Scan for the cell matching the given text and deliver its [x, y] coordinate at center. 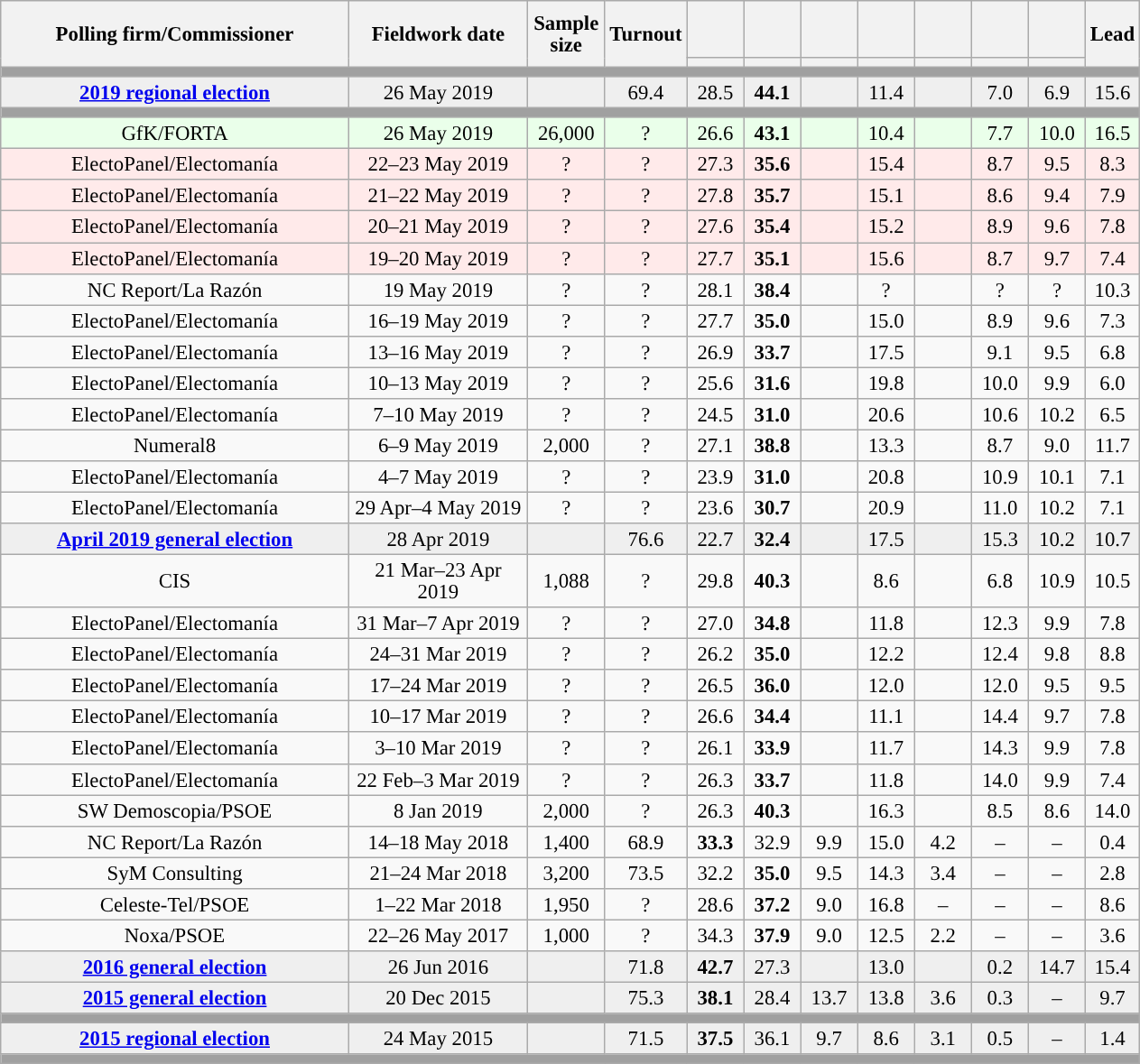
10.7 [1112, 540]
20–21 May 2019 [438, 227]
8.5 [1000, 810]
15.2 [886, 227]
38.8 [773, 446]
7.7 [1000, 134]
10.1 [1056, 476]
6.5 [1112, 415]
10.5 [1112, 581]
68.9 [646, 841]
9.1 [1000, 352]
1,950 [566, 904]
27.8 [715, 197]
15.3 [1000, 540]
15.1 [886, 197]
8.8 [1112, 655]
13.7 [829, 998]
12.2 [886, 655]
Numeral8 [175, 446]
1,400 [566, 841]
28 Apr 2019 [438, 540]
25.6 [715, 383]
8 Jan 2019 [438, 810]
37.5 [715, 1040]
34.4 [773, 717]
Turnout [646, 34]
10–13 May 2019 [438, 383]
37.9 [773, 935]
21–24 Mar 2018 [438, 874]
17–24 Mar 2019 [438, 686]
22.7 [715, 540]
2016 general election [175, 967]
38.1 [715, 998]
26.1 [715, 749]
11.4 [886, 92]
3,200 [566, 874]
20 Dec 2015 [438, 998]
3.4 [942, 874]
14.7 [1056, 967]
7.9 [1112, 197]
19.8 [886, 383]
29 Apr–4 May 2019 [438, 507]
69.4 [646, 92]
12.3 [1000, 623]
26.5 [715, 686]
71.5 [646, 1040]
3–10 Mar 2019 [438, 749]
Fieldwork date [438, 34]
0.5 [1000, 1040]
10.4 [886, 134]
10.3 [1112, 289]
21 Mar–23 Apr 2019 [438, 581]
30.7 [773, 507]
35.1 [773, 258]
7–10 May 2019 [438, 415]
36.1 [773, 1040]
73.5 [646, 874]
20.9 [886, 507]
10–17 Mar 2019 [438, 717]
26.9 [715, 352]
2.2 [942, 935]
31 Mar–7 Apr 2019 [438, 623]
Celeste-Tel/PSOE [175, 904]
19–20 May 2019 [438, 258]
22–23 May 2019 [438, 164]
27.0 [715, 623]
22–26 May 2017 [438, 935]
7.3 [1112, 321]
12.4 [1000, 655]
0.2 [1000, 967]
23.6 [715, 507]
20.8 [886, 476]
3.1 [942, 1040]
13.8 [886, 998]
Lead [1112, 34]
43.1 [773, 134]
24–31 Mar 2019 [438, 655]
22 Feb–3 Mar 2019 [438, 780]
2015 regional election [175, 1040]
0.4 [1112, 841]
1,000 [566, 935]
26,000 [566, 134]
16–19 May 2019 [438, 321]
8.3 [1112, 164]
35.6 [773, 164]
0.3 [1000, 998]
38.4 [773, 289]
Noxa/PSOE [175, 935]
27.6 [715, 227]
1,088 [566, 581]
28.6 [715, 904]
1–22 Mar 2018 [438, 904]
14.4 [1000, 717]
24.5 [715, 415]
28.4 [773, 998]
28.1 [715, 289]
31.6 [773, 383]
11.0 [1000, 507]
16.8 [886, 904]
35.4 [773, 227]
19 May 2019 [438, 289]
12.5 [886, 935]
2.8 [1112, 874]
33.9 [773, 749]
10.6 [1000, 415]
14–18 May 2018 [438, 841]
1.4 [1112, 1040]
33.3 [715, 841]
71.8 [646, 967]
29.8 [715, 581]
4.2 [942, 841]
13–16 May 2019 [438, 352]
11.1 [886, 717]
32.9 [773, 841]
44.1 [773, 92]
SW Demoscopia/PSOE [175, 810]
13.3 [886, 446]
76.6 [646, 540]
4–7 May 2019 [438, 476]
20.6 [886, 415]
21–22 May 2019 [438, 197]
23.9 [715, 476]
26.2 [715, 655]
6.9 [1056, 92]
42.7 [715, 967]
37.2 [773, 904]
75.3 [646, 998]
6.0 [1112, 383]
2019 regional election [175, 92]
6–9 May 2019 [438, 446]
32.4 [773, 540]
9.8 [1056, 655]
9.4 [1056, 197]
16.5 [1112, 134]
24 May 2015 [438, 1040]
35.7 [773, 197]
13.0 [886, 967]
28.5 [715, 92]
34.3 [715, 935]
16.3 [886, 810]
32.2 [715, 874]
Polling firm/Commissioner [175, 34]
27.1 [715, 446]
34.8 [773, 623]
36.0 [773, 686]
7.0 [1000, 92]
2015 general election [175, 998]
26 Jun 2016 [438, 967]
SyM Consulting [175, 874]
April 2019 general election [175, 540]
CIS [175, 581]
Sample size [566, 34]
GfK/FORTA [175, 134]
